Pinpoint the cell where the given text exists, returning its [x, y] midpoint coordinate. 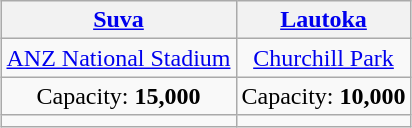
ANZ National Stadium [118, 58]
Suva [118, 20]
Capacity: 15,000 [118, 96]
Lautoka [324, 20]
Churchill Park [324, 58]
Capacity: 10,000 [324, 96]
